Provide the [x, y] coordinate of the cell's center where the given text is located.  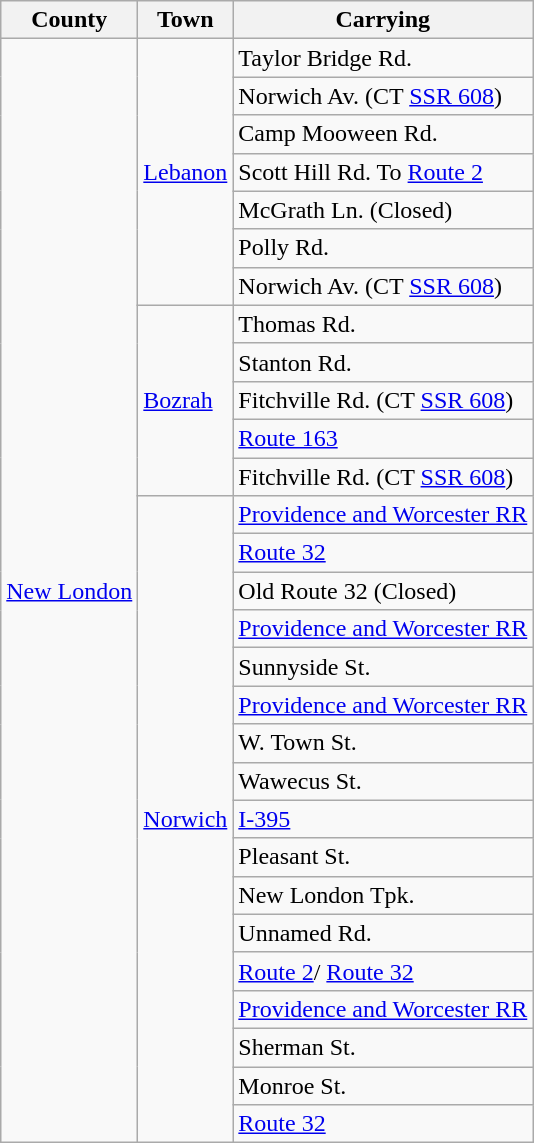
New London Tpk. [383, 895]
Pleasant St. [383, 857]
Town [186, 20]
Lebanon [186, 172]
Sunnyside St. [383, 667]
I-395 [383, 819]
Carrying [383, 20]
Route 163 [383, 438]
Polly Rd. [383, 248]
Sherman St. [383, 1047]
Camp Mooween Rd. [383, 134]
Bozrah [186, 400]
Wawecus St. [383, 781]
Route 2/ Route 32 [383, 971]
Scott Hill Rd. To Route 2 [383, 172]
Monroe St. [383, 1085]
County [70, 20]
W. Town St. [383, 743]
Taylor Bridge Rd. [383, 58]
New London [70, 591]
Unnamed Rd. [383, 933]
McGrath Ln. (Closed) [383, 210]
Stanton Rd. [383, 362]
Thomas Rd. [383, 324]
Old Route 32 (Closed) [383, 591]
Norwich [186, 820]
